For the text-containing cell, return its midpoint in (X, Y) coordinate format. 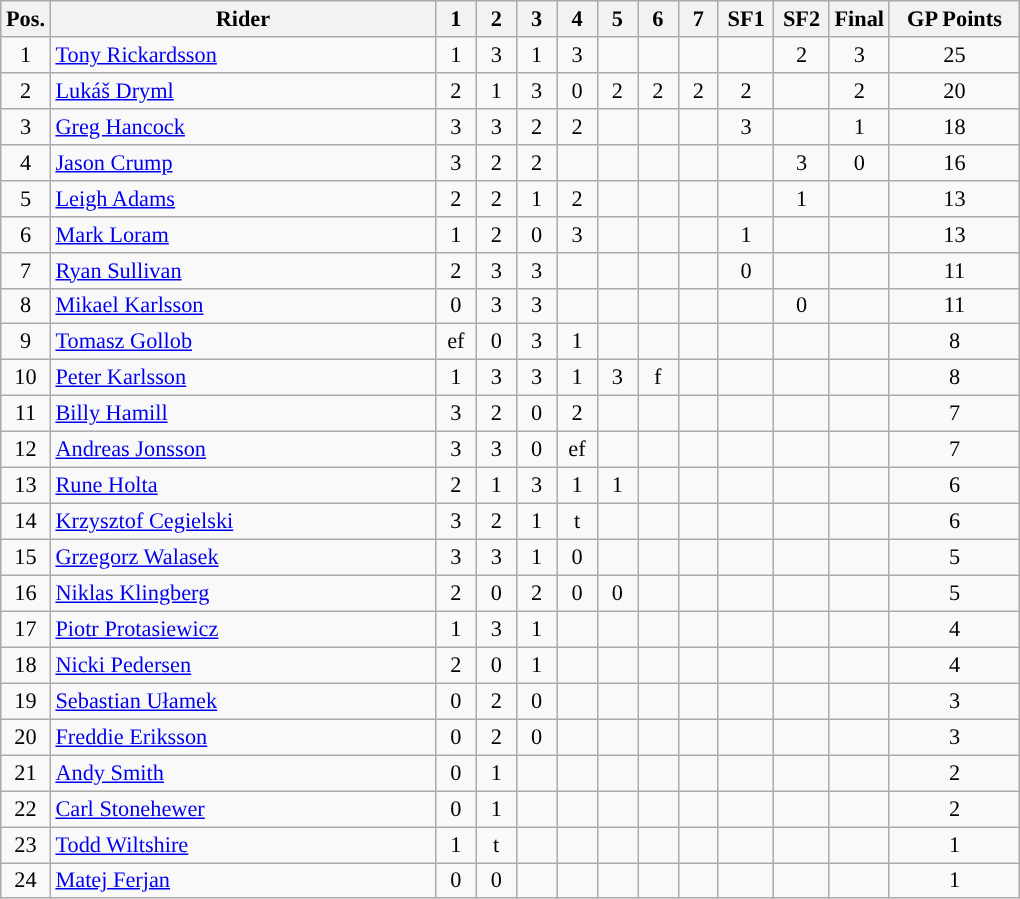
12 (26, 450)
Tomasz Gollob (242, 342)
Lukáš Dryml (242, 90)
Rune Holta (242, 485)
Matej Ferjan (242, 880)
Sebastian Ułamek (242, 701)
17 (26, 629)
Mark Loram (242, 234)
Mikael Karlsson (242, 306)
GP Points (954, 19)
Andy Smith (242, 773)
10 (26, 378)
f (658, 378)
Jason Crump (242, 162)
19 (26, 701)
Carl Stonehewer (242, 809)
24 (26, 880)
21 (26, 773)
14 (26, 521)
Niklas Klingberg (242, 593)
9 (26, 342)
Leigh Adams (242, 198)
25 (954, 55)
Tony Rickardsson (242, 55)
Greg Hancock (242, 126)
Grzegorz Walasek (242, 557)
Billy Hamill (242, 414)
Ryan Sullivan (242, 270)
Andreas Jonsson (242, 450)
Piotr Protasiewicz (242, 629)
Final (859, 19)
SF1 (746, 19)
Krzysztof Cegielski (242, 521)
Rider (242, 19)
Freddie Eriksson (242, 737)
Todd Wiltshire (242, 844)
Pos. (26, 19)
23 (26, 844)
SF2 (802, 19)
15 (26, 557)
Peter Karlsson (242, 378)
Nicki Pedersen (242, 665)
22 (26, 809)
